Return the (x, y) coordinate for the center point of the cell that contains the specified text.  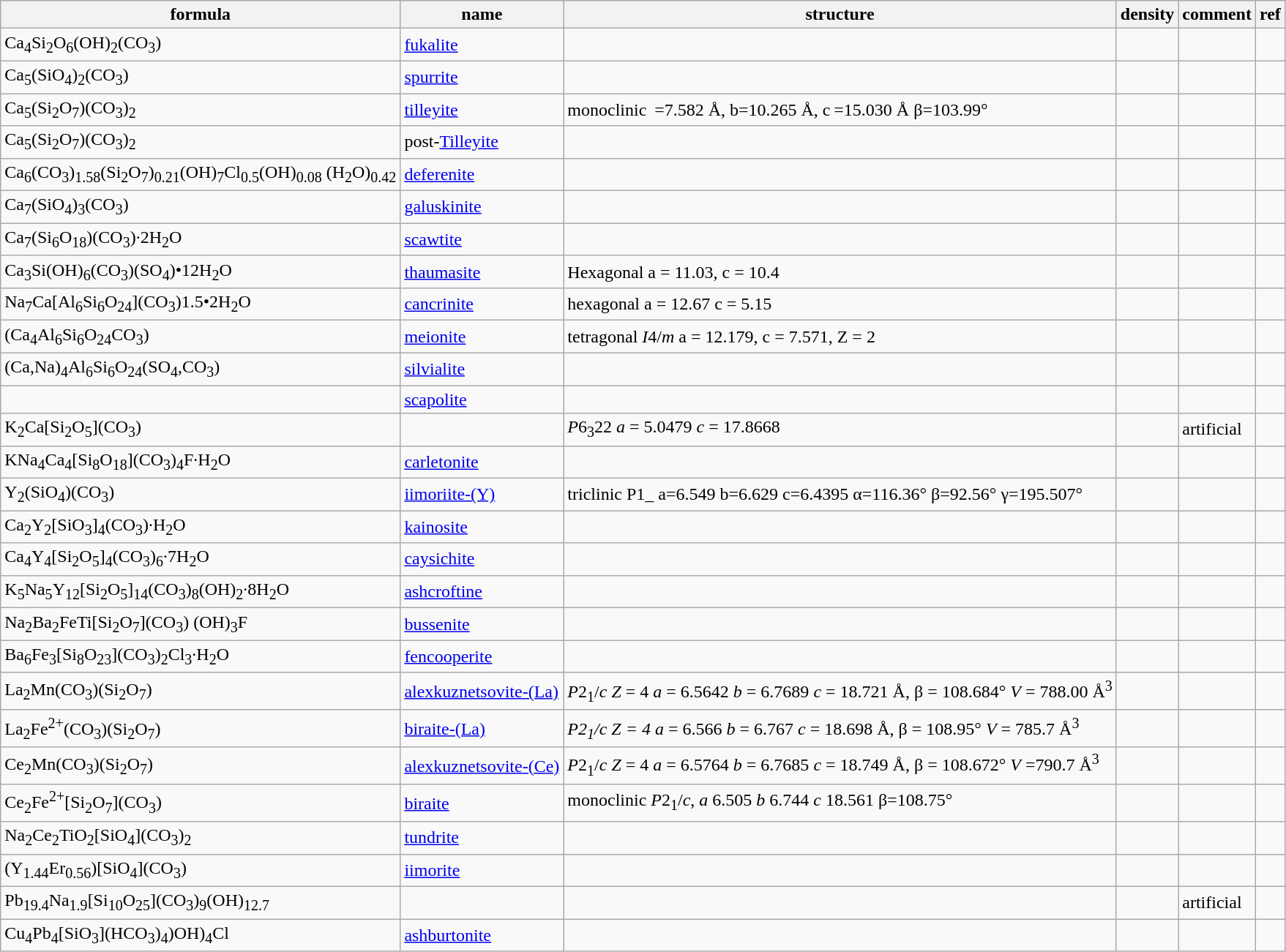
comment (1217, 15)
(Ca4Al6Si6O24CO3) (201, 337)
ref (1270, 15)
name (482, 15)
kainosite (482, 527)
ashcroftine (482, 591)
cancrinite (482, 304)
(Y1.44Er0.56)[SiO4](CO3) (201, 870)
(Ca,Na)4Al6Si6O24(SO4,CO3) (201, 369)
Na2Ce2TiO2[SiO4](CO3)2 (201, 838)
Ce2Fe2+[Si2O7](CO3) (201, 803)
scawtite (482, 239)
bussenite (482, 624)
P21/c Z = 4 a = 6.5642 b = 6.7689 c = 18.721 Å, β = 108.684° V = 788.00 Å3 (840, 691)
biraite-(La) (482, 729)
ashburtonite (482, 935)
triclinic P1_ a=6.549 b=6.629 c=6.4395 α=116.36° β=92.56° γ=195.507° (840, 494)
Ba6Fe3[Si8O23](CO3)2Cl3·H2O (201, 656)
Ca4Si2O6(OH)2(CO3) (201, 45)
monoclinic =7.582 Å, b=10.265 Å, c =15.030 Å β=103.99° (840, 110)
La2Mn(CO3)(Si2O7) (201, 691)
Ca7(SiO4)3(CO3) (201, 207)
iimoriite-(Y) (482, 494)
spurrite (482, 77)
Na7Ca[Al6Si6O24](CO3)1.5•2H2O (201, 304)
biraite (482, 803)
tilleyite (482, 110)
deferenite (482, 174)
iimorite (482, 870)
tetragonal I4/m a = 12.179, c = 7.571, Z = 2 (840, 337)
alexkuznetsovite-(Ce) (482, 765)
alexkuznetsovite-(La) (482, 691)
structure (840, 15)
caysichite (482, 559)
tundrite (482, 838)
density (1147, 15)
Y2(SiO4)(CO3) (201, 494)
Ca7(Si6O18)(CO3)·2H2O (201, 239)
scapolite (482, 400)
post-Tilleyite (482, 142)
monoclinic P21/c, a 6.505 b 6.744 c 18.561 β=108.75° (840, 803)
Na2Ba2FeTi[Si2O7](CO3) (OH)3F (201, 624)
K5Na5Y12[Si2O5]14(CO3)8(OH)2·8H2O (201, 591)
P21/c Z = 4 a = 6.5764 b = 6.7685 c = 18.749 Å, β = 108.672° V =790.7 Å3 (840, 765)
carletonite (482, 462)
Ce2Mn(CO3)(Si2O7) (201, 765)
Ca5(SiO4)2(CO3) (201, 77)
Ca2Y2[SiO3]4(CO3)·H2O (201, 527)
K2Ca[Si2O5](CO3) (201, 430)
P21/c Z = 4 a = 6.566 b = 6.767 c = 18.698 Å, β = 108.95° V = 785.7 Å3 (840, 729)
KNa4Ca4[Si8O18](CO3)4F·H2O (201, 462)
Hexagonal a = 11.03, c = 10.4 (840, 271)
thaumasite (482, 271)
Pb19.4Na1.9[Si10O25](CO3)9(OH)12.7 (201, 902)
formula (201, 15)
La2Fe2+(CO3)(Si2O7) (201, 729)
P6322 a = 5.0479 c = 17.8668 (840, 430)
galuskinite (482, 207)
meionite (482, 337)
fencooperite (482, 656)
Ca3Si(OH)6(CO3)(SO4)•12H2O (201, 271)
Ca4Y4[Si2O5]4(CO3)6·7H2O (201, 559)
hexagonal a = 12.67 c = 5.15 (840, 304)
Ca6(CO3)1.58(Si2O7)0.21(OH)7Cl0.5(OH)0.08 (H2O)0.42 (201, 174)
Cu4Pb4[SiO3](HCO3)4)OH)4Cl (201, 935)
silvialite (482, 369)
fukalite (482, 45)
